For the text-containing cell, return its midpoint in (X, Y) coordinate format. 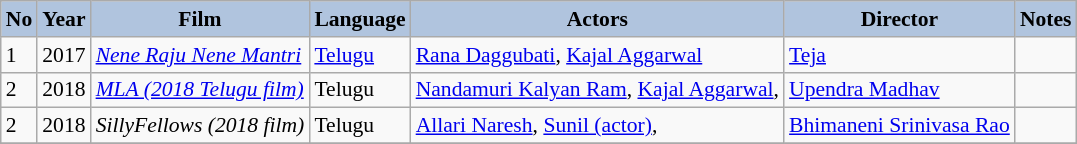
Nene Raju Nene Mantri (200, 55)
Notes (1046, 19)
1 (20, 55)
Bhimaneni Srinivasa Rao (900, 126)
Film (200, 19)
SillyFellows (2018 film) (200, 126)
Allari Naresh, Sunil (actor), (598, 126)
Teja (900, 55)
Language (360, 19)
MLA (2018 Telugu film) (200, 90)
Director (900, 19)
No (20, 19)
2017 (64, 55)
Upendra Madhav (900, 90)
Year (64, 19)
Rana Daggubati, Kajal Aggarwal (598, 55)
Nandamuri Kalyan Ram, Kajal Aggarwal, (598, 90)
Actors (598, 19)
